Extract the [x, y] coordinate from the center of the cell holding the provided text.  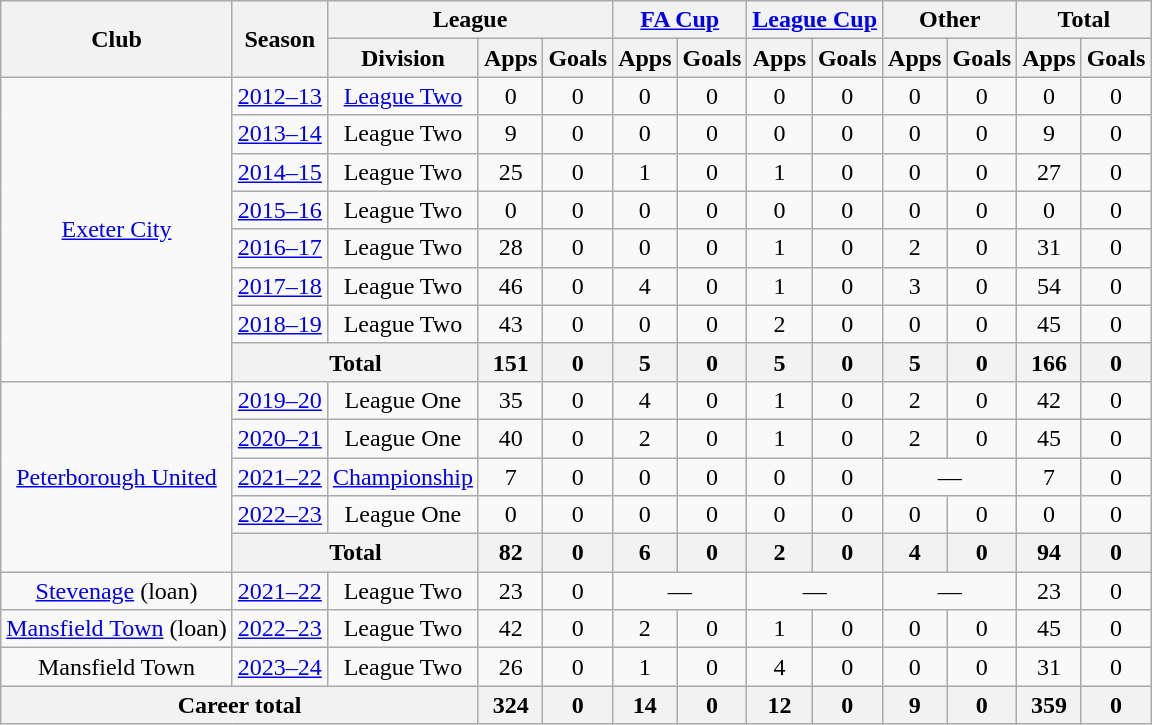
2017–18 [280, 286]
6 [645, 553]
2013–14 [280, 134]
2016–17 [280, 248]
82 [510, 553]
2023–24 [280, 667]
League [470, 20]
54 [1049, 286]
94 [1049, 553]
2019–20 [280, 400]
Exeter City [117, 229]
27 [1049, 172]
2020–21 [280, 438]
46 [510, 286]
3 [915, 286]
14 [645, 705]
26 [510, 667]
Mansfield Town [117, 667]
43 [510, 324]
28 [510, 248]
12 [780, 705]
Mansfield Town (loan) [117, 629]
Stevenage (loan) [117, 591]
Peterborough United [117, 476]
2012–13 [280, 96]
324 [510, 705]
Championship [402, 477]
Other [950, 20]
2015–16 [280, 210]
35 [510, 400]
25 [510, 172]
359 [1049, 705]
40 [510, 438]
Career total [240, 705]
166 [1049, 362]
2018–19 [280, 324]
2014–15 [280, 172]
FA Cup [680, 20]
151 [510, 362]
Club [117, 39]
Division [402, 58]
Season [280, 39]
League Cup [815, 20]
